For the text-containing cell, return its midpoint in [x, y] coordinate format. 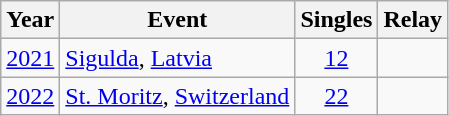
22 [336, 96]
12 [336, 58]
St. Moritz, Switzerland [178, 96]
Sigulda, Latvia [178, 58]
Year [30, 20]
2021 [30, 58]
Singles [336, 20]
Event [178, 20]
Relay [413, 20]
2022 [30, 96]
